Scan for the cell matching the given text and deliver its (X, Y) coordinate at center. 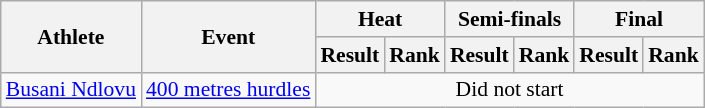
Athlete (71, 36)
Busani Ndlovu (71, 90)
Event (228, 36)
400 metres hurdles (228, 90)
Did not start (509, 90)
Heat (380, 19)
Semi-finals (510, 19)
Final (638, 19)
